Scan for the cell matching the given text and deliver its (X, Y) coordinate at center. 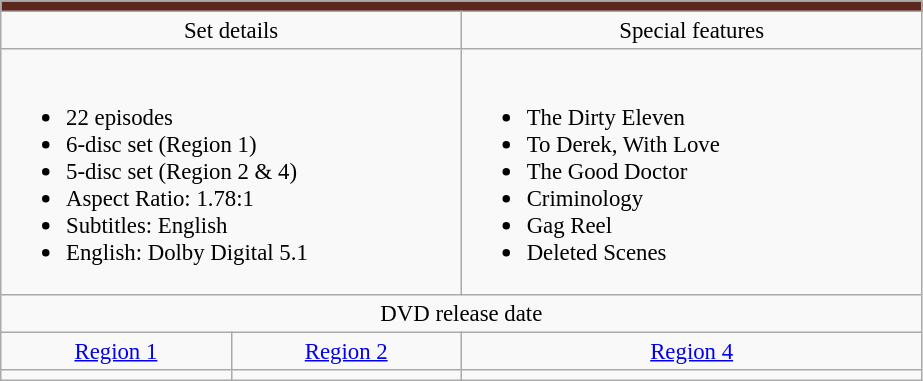
Region 1 (116, 351)
Region 2 (346, 351)
Special features (692, 31)
The Dirty ElevenTo Derek, With LoveThe Good DoctorCriminologyGag ReelDeleted Scenes (692, 172)
Set details (232, 31)
Region 4 (692, 351)
DVD release date (462, 313)
22 episodes6-disc set (Region 1)5-disc set (Region 2 & 4)Aspect Ratio: 1.78:1Subtitles: EnglishEnglish: Dolby Digital 5.1 (232, 172)
